Extract the (x, y) coordinate from the center of the cell holding the provided text.  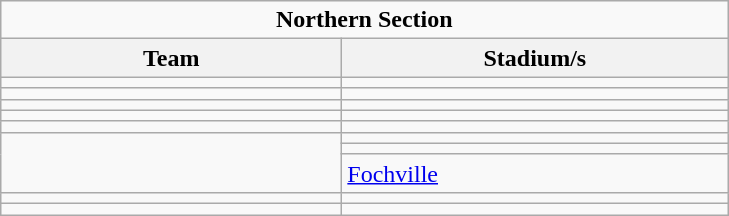
Stadium/s (535, 58)
Team (172, 58)
Northern Section (364, 20)
Fochville (535, 173)
